Search for the cell housing the specified text and yield its [x, y] center coordinate. 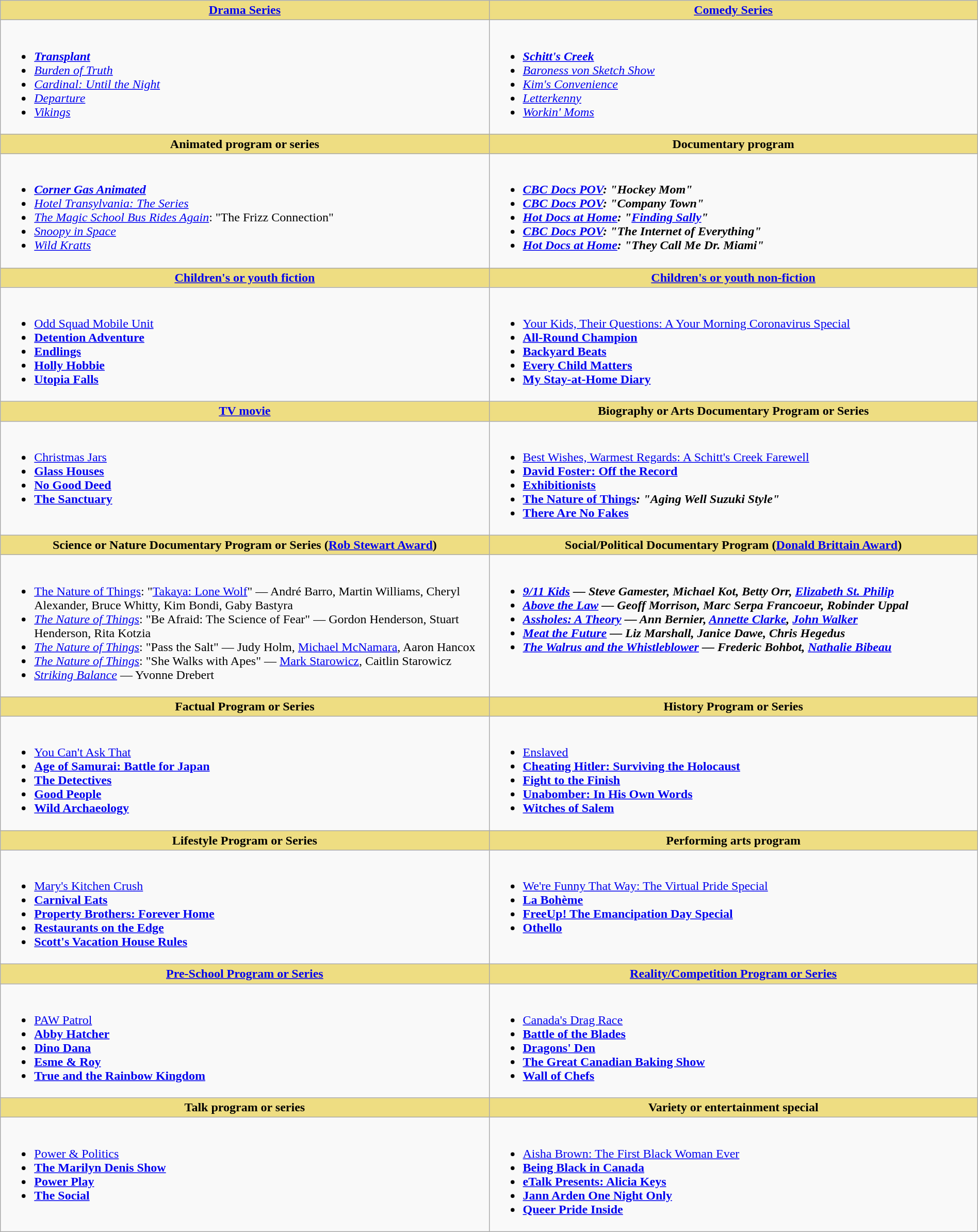
Children's or youth non-fiction [733, 278]
Factual Program or Series [244, 706]
Schitt's CreekBaroness von Sketch ShowKim's ConvenienceLetterkennyWorkin' Moms [733, 77]
Animated program or series [244, 144]
Christmas JarsGlass HousesNo Good DeedThe Sanctuary [244, 478]
TV movie [244, 411]
Canada's Drag RaceBattle of the BladesDragons' DenThe Great Canadian Baking ShowWall of Chefs [733, 1041]
Performing arts program [733, 840]
Pre-School Program or Series [244, 974]
We're Funny That Way: The Virtual Pride SpecialLa BohèmeFreeUp! The Emancipation Day SpecialOthello [733, 907]
Odd Squad Mobile UnitDetention AdventureEndlingsHolly HobbieUtopia Falls [244, 345]
Corner Gas AnimatedHotel Transylvania: The SeriesThe Magic School Bus Rides Again: "The Frizz Connection"Snoopy in SpaceWild Kratts [244, 210]
Documentary program [733, 144]
Your Kids, Their Questions: A Your Morning Coronavirus SpecialAll-Round ChampionBackyard BeatsEvery Child MattersMy Stay-at-Home Diary [733, 345]
Science or Nature Documentary Program or Series (Rob Stewart Award) [244, 545]
EnslavedCheating Hitler: Surviving the HolocaustFight to the FinishUnabomber: In His Own WordsWitches of Salem [733, 773]
You Can't Ask ThatAge of Samurai: Battle for JapanThe DetectivesGood PeopleWild Archaeology [244, 773]
Children's or youth fiction [244, 278]
Talk program or series [244, 1108]
Biography or Arts Documentary Program or Series [733, 411]
Mary's Kitchen CrushCarnival EatsProperty Brothers: Forever HomeRestaurants on the EdgeScott's Vacation House Rules [244, 907]
PAW PatrolAbby HatcherDino DanaEsme & RoyTrue and the Rainbow Kingdom [244, 1041]
Power & PoliticsThe Marilyn Denis ShowPower PlayThe Social [244, 1174]
Social/Political Documentary Program (Donald Brittain Award) [733, 545]
History Program or Series [733, 706]
TransplantBurden of TruthCardinal: Until the NightDepartureVikings [244, 77]
Reality/Competition Program or Series [733, 974]
Comedy Series [733, 10]
Variety or entertainment special [733, 1108]
Aisha Brown: The First Black Woman EverBeing Black in CanadaeTalk Presents: Alicia KeysJann Arden One Night OnlyQueer Pride Inside [733, 1174]
Lifestyle Program or Series [244, 840]
Drama Series [244, 10]
